Provide the [x, y] coordinate of the cell's center where the given text is located.  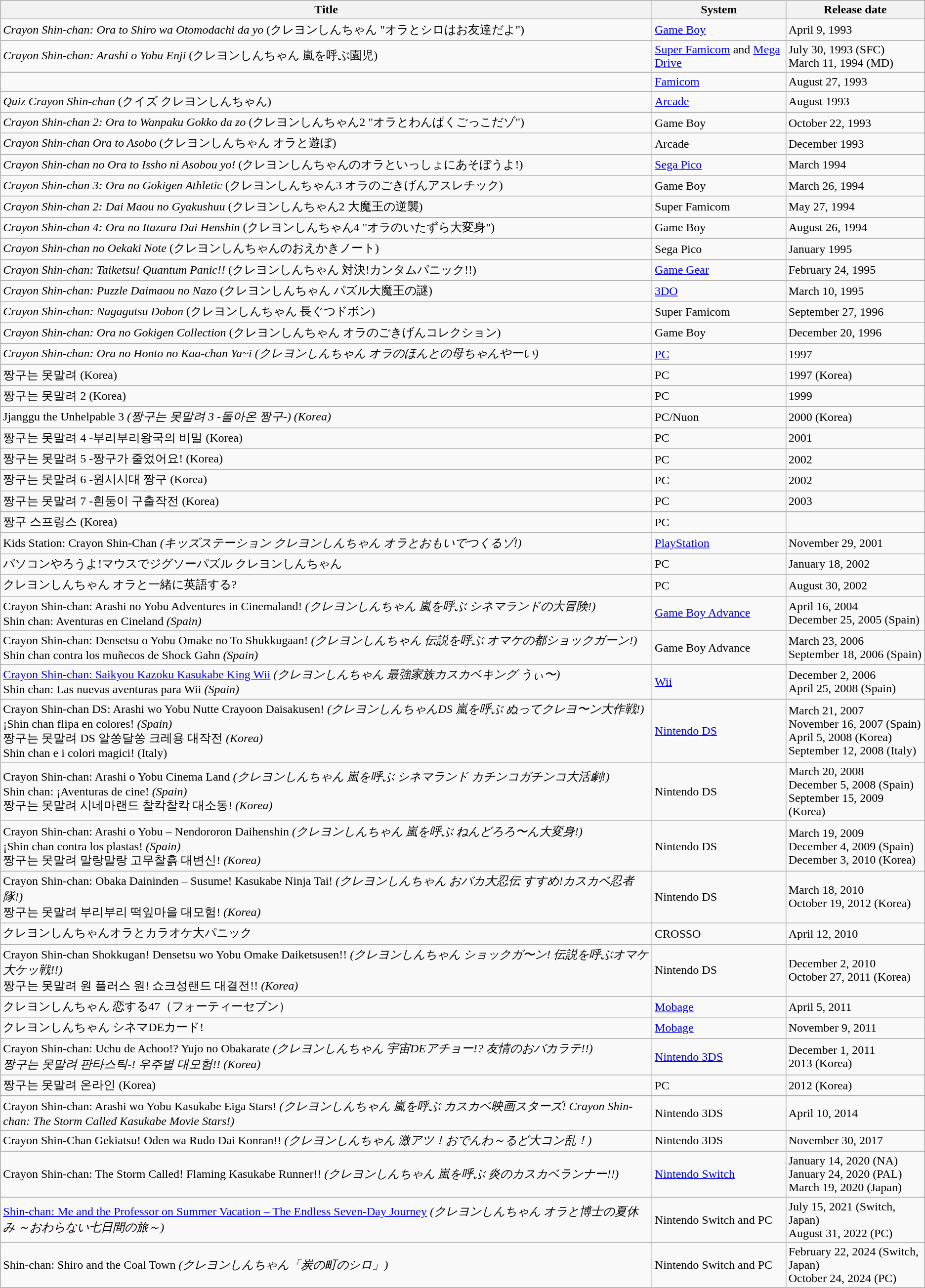
March 19, 2009December 4, 2009 (Spain)December 3, 2010 (Korea) [855, 846]
Crayon Shin-chan: Ora no Honto no Kaa-chan Ya~i (クレヨンしんちゃん オラのほんとの母ちゃんやーい) [326, 354]
Crayon Shin-chan 2: Dai Maou no Gyakushuu (クレヨンしんちゃん2 大魔王の逆襲) [326, 207]
짱구는 못말려 4 -부리부리왕국의 비밀 (Korea) [326, 439]
August 1993 [855, 102]
Crayon Shin-chan: Arashi wo Yobu Kasukabe Eiga Stars! (クレヨンしんちゃん 嵐を呼ぶ カスカベ映画スターズ! Crayon Shin-chan: The Storm Called Kasukabe Movie Stars!) [326, 1113]
March 1994 [855, 165]
Crayon Shin-Chan Gekiatsu! Oden wa Rudo Dai Konran!! (クレヨンしんちゃん 激アツ！おでんわ～るど大コン乱！) [326, 1141]
짱구는 못말려 온라인 (Korea) [326, 1086]
Crayon Shin-chan: Uchu de Achoo!? Yujo no Obakarate (クレヨンしんちゃん 宇宙DEアチョー!? 友情のおバカラテ!!)짱구는 못말려 판타스틱-! 우주별 대모험!! (Korea) [326, 1057]
Game Gear [719, 270]
January 14, 2020 (NA)January 24, 2020 (PAL)March 19, 2020 (Japan) [855, 1174]
PlayStation [719, 543]
July 15, 2021 (Switch, Japan)August 31, 2022 (PC) [855, 1219]
October 22, 1993 [855, 123]
1997 [855, 354]
Crayon Shin-chan 2: Ora to Wanpaku Gokko da zo (クレヨンしんちゃん2 "オラとわんぱくごっこだゾ") [326, 123]
Jjanggu the Unhelpable 3 (짱구는 못말려 3 -돌아온 짱구-) (Korea) [326, 417]
Shin-chan: Me and the Professor on Summer Vacation – The Endless Seven-Day Journey (クレヨンしんちゃん オラと博士の夏休み ～おわらない七日間の旅～) [326, 1219]
November 30, 2017 [855, 1141]
Crayon Shin-chan 4: Ora no Itazura Dai Henshin (クレヨンしんちゃん4 "オラのいたずら大変身") [326, 228]
クレヨンしんちゃんオラとカラオケ大パニック [326, 934]
Kids Station: Crayon Shin-Chan (キッズステーション クレヨンしんちゃん オラとおもいでつくるゾ!) [326, 543]
Title [326, 10]
July 30, 1993 (SFC)March 11, 1994 (MD) [855, 56]
パソコンやろうよ!マウスでジグソーパズル クレヨンしんちゃん [326, 564]
March 18, 2010October 19, 2012 (Korea) [855, 897]
2000 (Korea) [855, 417]
January 18, 2002 [855, 564]
Crayon Shin-chan: The Storm Called! Flaming Kasukabe Runner!! (クレヨンしんちゃん 嵐を呼ぶ 炎のカスカベランナー!!) [326, 1174]
January 1995 [855, 249]
Crayon Shin-chan: Saikyou Kazoku Kasukabe King Wii (クレヨンしんちゃん 最強家族カスカベキング うぃ〜)Shin chan: Las nuevas aventuras para Wii (Spain) [326, 682]
Crayon Shin-chan 3: Ora no Gokigen Athletic (クレヨンしんちゃん3 オラのごきげんアスレチック) [326, 186]
2012 (Korea) [855, 1086]
Famicom [719, 82]
Crayon Shin-chan: Obaka Daininden – Susume! Kasukabe Ninja Tai! (クレヨンしんちゃん おバカ大忍伝 すすめ!カスカベ忍者隊!)짱구는 못말려 부리부리 떡잎마을 대모험! (Korea) [326, 897]
Release date [855, 10]
Crayon Shin-chan Shokkugan! Densetsu wo Yobu Omake Daiketsusen!! (クレヨンしんちゃん ショックガ〜ン! 伝説を呼ぶオマケ大ケッ戦!!)짱구는 못말려 원 플러스 원! 쇼크성랜드 대결전!! (Korea) [326, 970]
Wii [719, 682]
Crayon Shin-chan: Nagagutsu Dobon (クレヨンしんちゃん 長ぐつドボン) [326, 312]
Crayon Shin-chan: Taiketsu! Quantum Panic!! (クレヨンしんちゃん 対決!カンタムパニック!!) [326, 270]
April 12, 2010 [855, 934]
Crayon Shin-chan no Ora to Issho ni Asobou yo! (クレヨンしんちゃんのオラといっしょにあそぼうよ!) [326, 165]
Crayon Shin-chan: Arashi o Yobu Cinema Land (クレヨンしんちゃん 嵐を呼ぶ シネマランド カチンコガチンコ大活劇!)Shin chan: ¡Aventuras de cine! (Spain)짱구는 못말려 시네마랜드 찰칵찰칵 대소동! (Korea) [326, 791]
짱구는 못말려 2 (Korea) [326, 396]
2003 [855, 501]
April 16, 2004December 25, 2005 (Spain) [855, 613]
짱구는 못말려 (Korea) [326, 375]
1997 (Korea) [855, 375]
May 27, 1994 [855, 207]
March 10, 1995 [855, 291]
クレヨンしんちゃん 恋する47（フォーティーセブン） [326, 1007]
짱구 스프링스 (Korea) [326, 523]
Crayon Shin-chan: Arashi o Yobu Enji (クレヨンしんちゃん 嵐を呼ぶ園児) [326, 56]
April 9, 1993 [855, 30]
September 27, 1996 [855, 312]
December 1993 [855, 144]
Crayon Shin-chan: Arashi no Yobu Adventures in Cinemaland! (クレヨンしんちゃん 嵐を呼ぶ シネマランドの大冒険!)Shin chan: Aventuras en Cineland (Spain) [326, 613]
March 21, 2007November 16, 2007 (Spain)April 5, 2008 (Korea)September 12, 2008 (Italy) [855, 731]
April 10, 2014 [855, 1113]
November 9, 2011 [855, 1028]
2001 [855, 439]
February 24, 1995 [855, 270]
Crayon Shin-chan no Oekaki Note (クレヨンしんちゃんのおえかきノート) [326, 249]
August 26, 1994 [855, 228]
Shin-chan: Shiro and the Coal Town (クレヨンしんちゃん「炭の町のシロ」) [326, 1265]
Crayon Shin-chan Ora to Asobo (クレヨンしんちゃん オラと遊ぼ) [326, 144]
December 1, 20112013 (Korea) [855, 1057]
November 29, 2001 [855, 543]
System [719, 10]
December 2, 2006April 25, 2008 (Spain) [855, 682]
3DO [719, 291]
짱구는 못말려 5 -짱구가 줄었어요! (Korea) [326, 459]
March 20, 2008December 5, 2008 (Spain)September 15, 2009 (Korea) [855, 791]
December 2, 2010October 27, 2011 (Korea) [855, 970]
짱구는 못말려 6 -원시시대 짱구 (Korea) [326, 480]
CROSSO [719, 934]
クレヨンしんちゃん シネマDEカード! [326, 1028]
March 23, 2006September 18, 2006 (Spain) [855, 648]
PC/Nuon [719, 417]
August 30, 2002 [855, 585]
August 27, 1993 [855, 82]
Crayon Shin-chan: Ora no Gokigen Collection (クレヨンしんちゃん オラのごきげんコレクション) [326, 333]
짱구는 못말려 7 -흰둥이 구출작전 (Korea) [326, 501]
1999 [855, 396]
Crayon Shin-chan: Densetsu o Yobu Omake no To Shukkugaan! (クレヨンしんちゃん 伝説を呼ぶ オマケの都ショックガーン!)Shin chan contra los muñecos de Shock Gahn (Spain) [326, 648]
Crayon Shin-chan: Puzzle Daimaou no Nazo (クレヨンしんちゃん パズル大魔王の謎) [326, 291]
Super Famicom and Mega Drive [719, 56]
February 22, 2024 (Switch, Japan)October 24, 2024 (PC) [855, 1265]
Crayon Shin-chan: Ora to Shiro wa Otomodachi da yo (クレヨンしんちゃん "オラとシロはお友達だよ") [326, 30]
クレヨンしんちゃん オラと一緒に英語する? [326, 585]
Quiz Crayon Shin-chan (クイズ クレヨンしんちゃん) [326, 102]
April 5, 2011 [855, 1007]
Nintendo Switch [719, 1174]
March 26, 1994 [855, 186]
December 20, 1996 [855, 333]
